Search for the cell housing the specified text and yield its (X, Y) center coordinate. 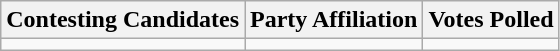
Contesting Candidates (123, 20)
Party Affiliation (334, 20)
Votes Polled (491, 20)
